Output the (X, Y) coordinate of the center of the cell containing the given text.  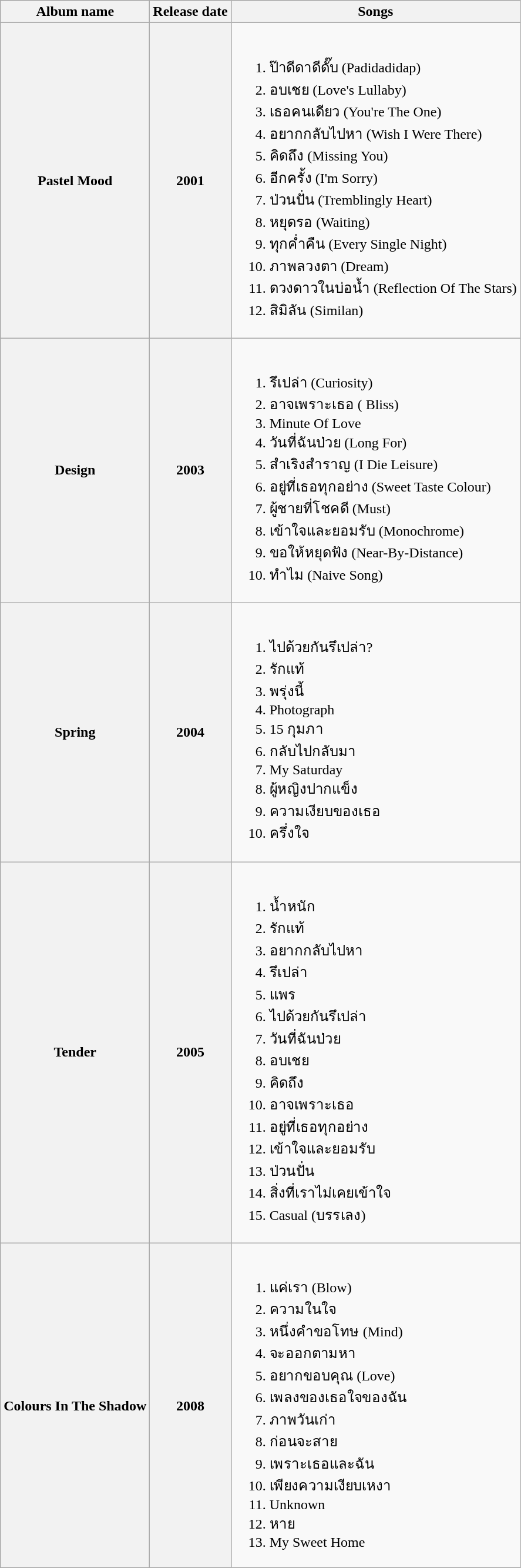
2008 (190, 1405)
Tender (75, 1052)
2004 (190, 732)
Release date (190, 12)
2003 (190, 470)
ไปด้วยกันรึเปล่า?รักแท้พรุ่งนี้Photograph15 กุมภากลับไปกลับมาMy Saturdayผู้หญิงปากแข็งความเงียบของเธอครึ่งใจ (375, 732)
2001 (190, 180)
Colours In The Shadow (75, 1405)
Design (75, 470)
Spring (75, 732)
Pastel Mood (75, 180)
Album name (75, 12)
2005 (190, 1052)
Songs (375, 12)
